Return the [x, y] coordinate for the center point of the cell that contains the specified text.  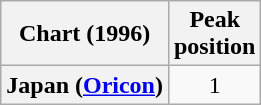
Chart (1996) [85, 34]
Japan (Oricon) [85, 85]
1 [214, 85]
Peakposition [214, 34]
